Identify which cell holds the provided text, then report its [X, Y] central coordinate. 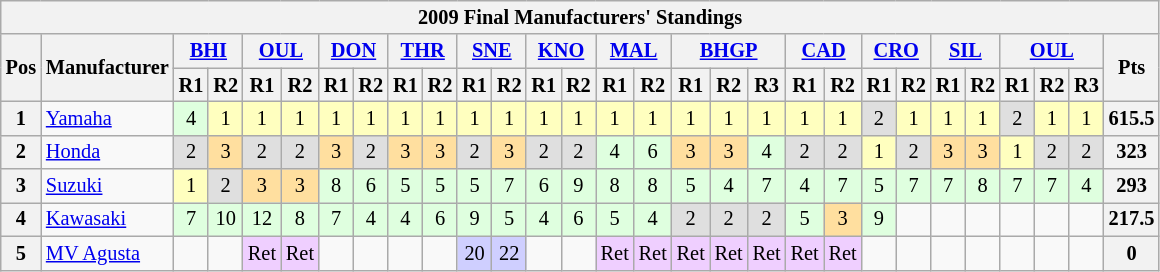
BHGP [729, 51]
KNO [560, 51]
THR [422, 51]
0 [1132, 253]
2009 Final Manufacturers' Standings [580, 17]
Pts [1132, 68]
Yamaha [108, 118]
Suzuki [108, 186]
Honda [108, 152]
CRO [896, 51]
CAD [824, 51]
MV Agusta [108, 253]
22 [510, 253]
293 [1132, 186]
BHI [208, 51]
SIL [966, 51]
10 [226, 219]
Kawasaki [108, 219]
Manufacturer [108, 68]
615.5 [1132, 118]
20 [474, 253]
SNE [492, 51]
323 [1132, 152]
DON [354, 51]
Pos [21, 68]
MAL [634, 51]
12 [262, 219]
217.5 [1132, 219]
